Return the (x, y) coordinate for the center point of the cell that contains the specified text.  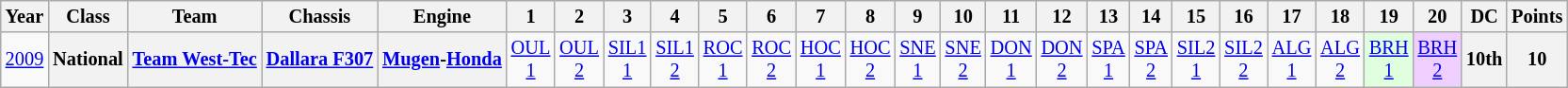
Mugen-Honda (443, 60)
SIL12 (674, 60)
DON1 (1011, 60)
HOC1 (821, 60)
OUL1 (531, 60)
DC (1484, 16)
ALG2 (1340, 60)
OUL2 (579, 60)
7 (821, 16)
14 (1151, 16)
Points (1537, 16)
National (88, 60)
SNE2 (963, 60)
4 (674, 16)
8 (870, 16)
10th (1484, 60)
ROC2 (771, 60)
2 (579, 16)
Class (88, 16)
HOC2 (870, 60)
ROC1 (723, 60)
DON2 (1062, 60)
ALG1 (1292, 60)
Year (24, 16)
Engine (443, 16)
3 (627, 16)
SIL11 (627, 60)
Dallara F307 (320, 60)
Team West-Tec (195, 60)
SPA1 (1107, 60)
18 (1340, 16)
16 (1243, 16)
20 (1437, 16)
BRH2 (1437, 60)
5 (723, 16)
Chassis (320, 16)
11 (1011, 16)
BRH1 (1389, 60)
17 (1292, 16)
6 (771, 16)
Team (195, 16)
9 (917, 16)
1 (531, 16)
19 (1389, 16)
15 (1196, 16)
SIL22 (1243, 60)
SIL21 (1196, 60)
SPA2 (1151, 60)
SNE1 (917, 60)
12 (1062, 16)
2009 (24, 60)
13 (1107, 16)
